Extract the [X, Y] coordinate from the center of the cell holding the provided text.  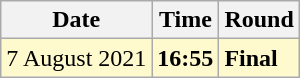
7 August 2021 [76, 58]
16:55 [186, 58]
Round [259, 20]
Date [76, 20]
Time [186, 20]
Final [259, 58]
